Return the (x, y) coordinate for the center point of the cell that contains the specified text.  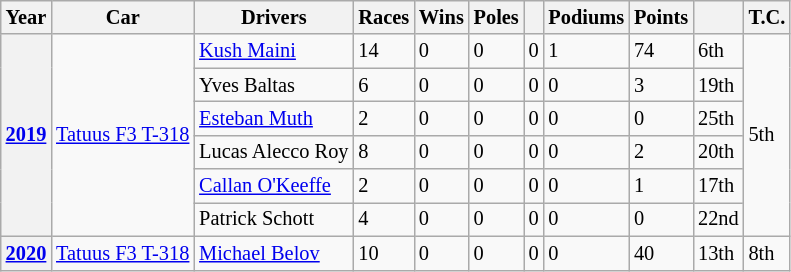
Esteban Muth (274, 118)
8 (384, 152)
Points (661, 17)
14 (384, 51)
20th (718, 152)
Michael Belov (274, 253)
10 (384, 253)
Kush Maini (274, 51)
5th (768, 135)
3 (661, 85)
Callan O'Keeffe (274, 186)
19th (718, 85)
Races (384, 17)
Yves Baltas (274, 85)
Drivers (274, 17)
2019 (26, 135)
T.C. (768, 17)
Poles (496, 17)
40 (661, 253)
2020 (26, 253)
Car (122, 17)
13th (718, 253)
17th (718, 186)
Patrick Schott (274, 219)
25th (718, 118)
Podiums (586, 17)
74 (661, 51)
4 (384, 219)
6th (718, 51)
Lucas Alecco Roy (274, 152)
22nd (718, 219)
6 (384, 85)
Wins (442, 17)
8th (768, 253)
Year (26, 17)
